Extract the [X, Y] coordinate from the center of the cell holding the provided text.  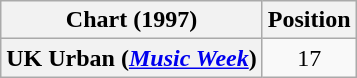
UK Urban (Music Week) [132, 58]
17 [309, 58]
Chart (1997) [132, 20]
Position [309, 20]
